Provide the (X, Y) coordinate of the cell's center where the given text is located.  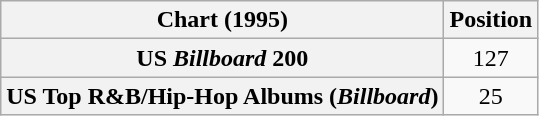
Chart (1995) (222, 20)
Position (491, 20)
US Top R&B/Hip-Hop Albums (Billboard) (222, 96)
US Billboard 200 (222, 58)
127 (491, 58)
25 (491, 96)
